For the text-containing cell, return its midpoint in [X, Y] coordinate format. 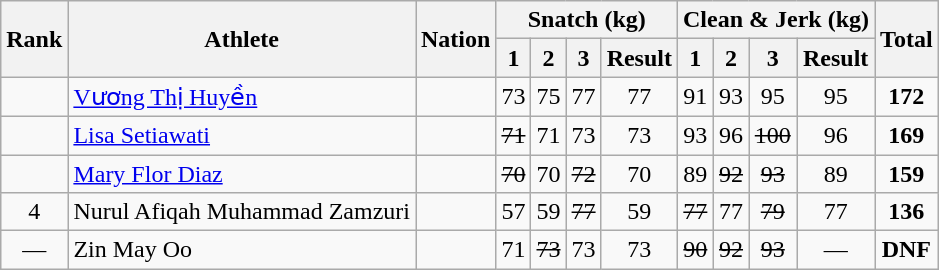
79 [773, 212]
159 [907, 173]
90 [696, 250]
Snatch (kg) [587, 20]
4 [34, 212]
Nurul Afiqah Muhammad Zamzuri [242, 212]
Lisa Setiawati [242, 135]
Rank [34, 39]
172 [907, 97]
Nation [456, 39]
DNF [907, 250]
100 [773, 135]
72 [584, 173]
57 [514, 212]
Total [907, 39]
Vương Thị Huyền [242, 97]
Clean & Jerk (kg) [776, 20]
Athlete [242, 39]
Zin May Oo [242, 250]
91 [696, 97]
Mary Flor Diaz [242, 173]
169 [907, 135]
136 [907, 212]
75 [548, 97]
